Provide the (X, Y) coordinate of the cell's center where the given text is located.  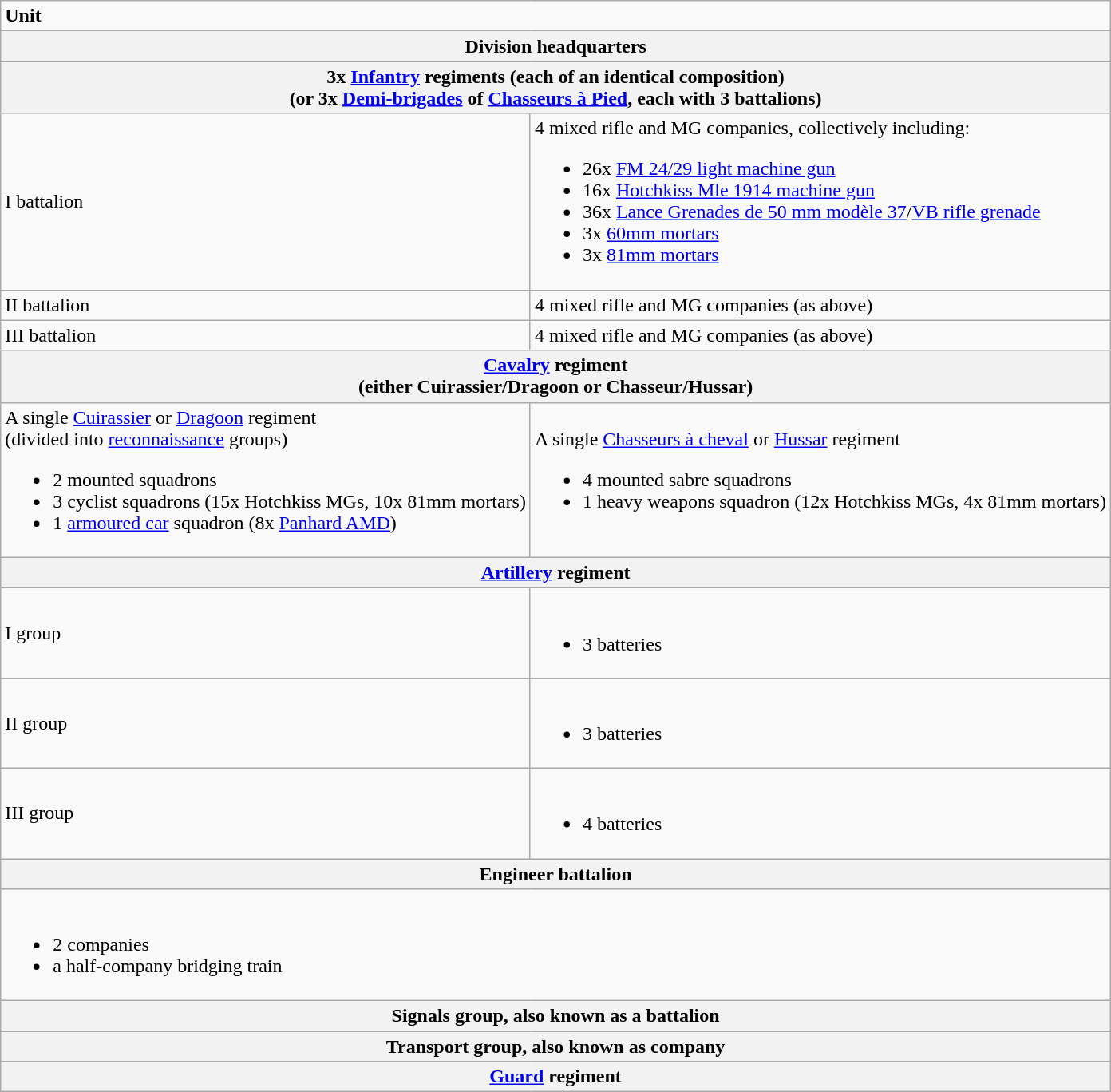
Transport group, also known as company (555, 1046)
Engineer battalion (555, 874)
I battalion (266, 201)
Division headquarters (555, 46)
III battalion (266, 335)
Artillery regiment (555, 572)
3x Infantry regiments (each of an identical composition)(or 3x Demi-brigades of Chasseurs à Pied, each with 3 battalions) (555, 88)
4 batteries (820, 813)
A single Chasseurs à cheval or Hussar regiment4 mounted sabre squadrons1 heavy weapons squadron (12x Hotchkiss MGs, 4x 81mm mortars) (820, 480)
II group (266, 723)
2 companiesa half-company bridging train (555, 945)
Cavalry regiment(either Cuirassier/Dragoon or Chasseur/Hussar) (555, 377)
I group (266, 632)
Guard regiment (555, 1077)
Unit (555, 16)
Signals group, also known as a battalion (555, 1016)
II battalion (266, 305)
III group (266, 813)
